Find where the given text appears and provide that cell's center as [X, Y] coordinate. 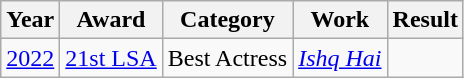
Ishq Hai [340, 58]
Award [111, 20]
Best Actress [227, 58]
Category [227, 20]
2022 [30, 58]
Result [425, 20]
21st LSA [111, 58]
Year [30, 20]
Work [340, 20]
